Output the (x, y) coordinate of the center of the cell containing the given text.  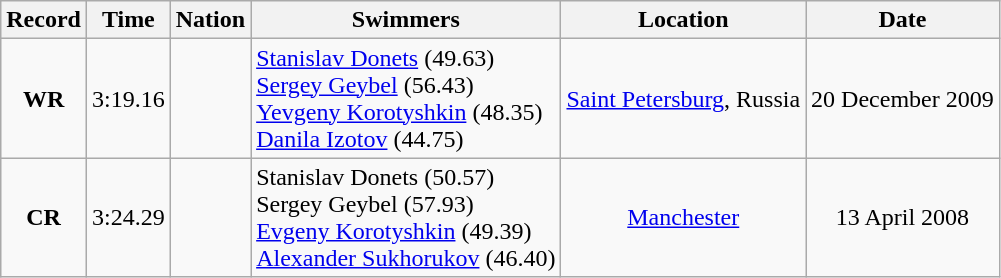
Time (128, 20)
Saint Petersburg, Russia (684, 98)
Swimmers (406, 20)
Date (903, 20)
3:19.16 (128, 98)
3:24.29 (128, 218)
Manchester (684, 218)
20 December 2009 (903, 98)
WR (44, 98)
CR (44, 218)
Stanislav Donets (50.57)Sergey Geybel (57.93)Evgeny Korotyshkin (49.39)Alexander Sukhorukov (46.40) (406, 218)
Nation (210, 20)
Record (44, 20)
Location (684, 20)
13 April 2008 (903, 218)
Stanislav Donets (49.63)Sergey Geybel (56.43)Yevgeny Korotyshkin (48.35)Danila Izotov (44.75) (406, 98)
